Return the (x, y) coordinate for the center point of the cell that contains the specified text.  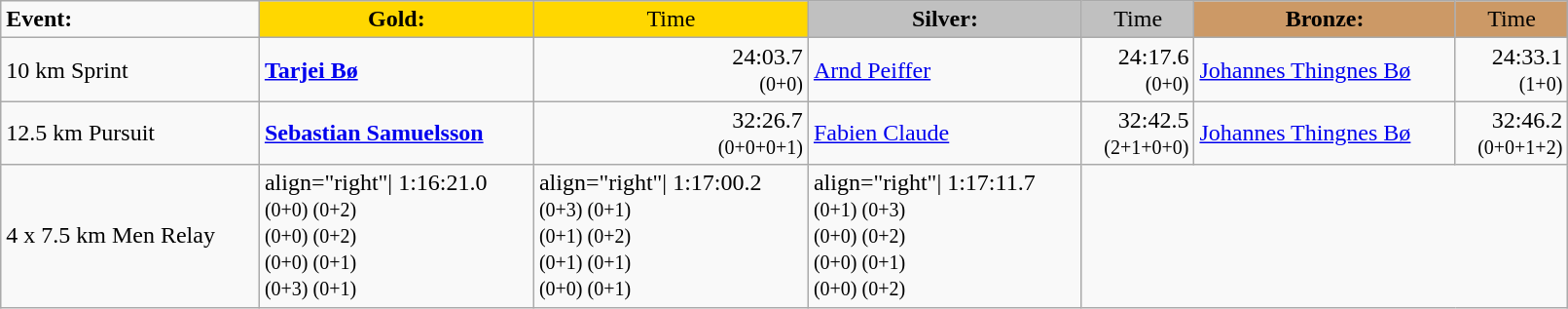
Sebastian Samuelsson (396, 133)
10 km Sprint (130, 70)
Fabien Claude (944, 133)
align="right"| 1:17:00.2(0+3) (0+1)(0+1) (0+2)(0+1) (0+1)(0+0) (0+1) (671, 236)
align="right"| 1:16:21.0(0+0) (0+2)(0+0) (0+2)(0+0) (0+1)(0+3) (0+1) (396, 236)
32:26.7(0+0+0+1) (671, 133)
align="right"| 1:17:11.7(0+1) (0+3)(0+0) (0+2)(0+0) (0+1)(0+0) (0+2) (944, 236)
4 x 7.5 km Men Relay (130, 236)
24:03.7(0+0) (671, 70)
Arnd Peiffer (944, 70)
24:17.6(0+0) (1138, 70)
Bronze: (1325, 19)
12.5 km Pursuit (130, 133)
32:46.2(0+0+1+2) (1512, 133)
24:33.1(1+0) (1512, 70)
Event: (130, 19)
Silver: (944, 19)
32:42.5(2+1+0+0) (1138, 133)
Gold: (396, 19)
Tarjei Bø (396, 70)
